Pinpoint the cell where the given text exists, returning its [x, y] midpoint coordinate. 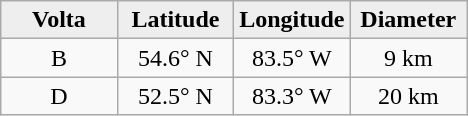
83.5° W [292, 58]
Volta [59, 20]
Latitude [175, 20]
B [59, 58]
54.6° N [175, 58]
52.5° N [175, 96]
Diameter [408, 20]
D [59, 96]
Longitude [292, 20]
83.3° W [292, 96]
20 km [408, 96]
9 km [408, 58]
